Extract the [X, Y] coordinate from the center of the cell holding the provided text.  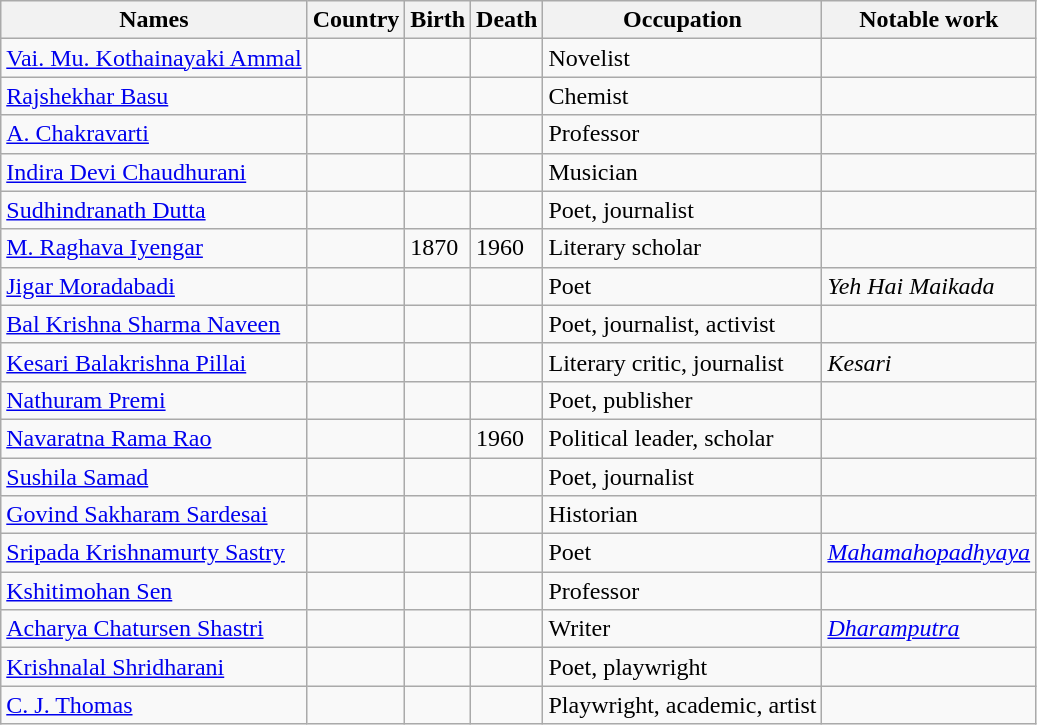
Names [154, 20]
Birth [438, 20]
Literary scholar [682, 248]
Nathuram Premi [154, 400]
Novelist [682, 58]
M. Raghava Iyengar [154, 248]
Musician [682, 172]
Krishnalal Shridharani [154, 667]
Writer [682, 629]
Country [356, 20]
Navaratna Rama Rao [154, 438]
Poet, journalist, activist [682, 324]
Mahamahopadhyaya [929, 553]
Acharya Chatursen Shastri [154, 629]
Yeh Hai Maikada [929, 286]
1870 [438, 248]
Kesari [929, 362]
Govind Sakharam Sardesai [154, 515]
Bal Krishna Sharma Naveen [154, 324]
Literary critic, journalist [682, 362]
Political leader, scholar [682, 438]
Indira Devi Chaudhurani [154, 172]
Historian [682, 515]
Playwright, academic, artist [682, 705]
Rajshekhar Basu [154, 96]
Jigar Moradabadi [154, 286]
Kesari Balakrishna Pillai [154, 362]
Sudhindranath Dutta [154, 210]
Dharamputra [929, 629]
Sripada Krishnamurty Sastry [154, 553]
Notable work [929, 20]
C. J. Thomas [154, 705]
Vai. Mu. Kothainayaki Ammal [154, 58]
Sushila Samad [154, 477]
Poet, playwright [682, 667]
Death [507, 20]
Kshitimohan Sen [154, 591]
Poet, publisher [682, 400]
Occupation [682, 20]
A. Chakravarti [154, 134]
Chemist [682, 96]
